Capture the cell that displays the provided text and extract its (X, Y) central coordinate. 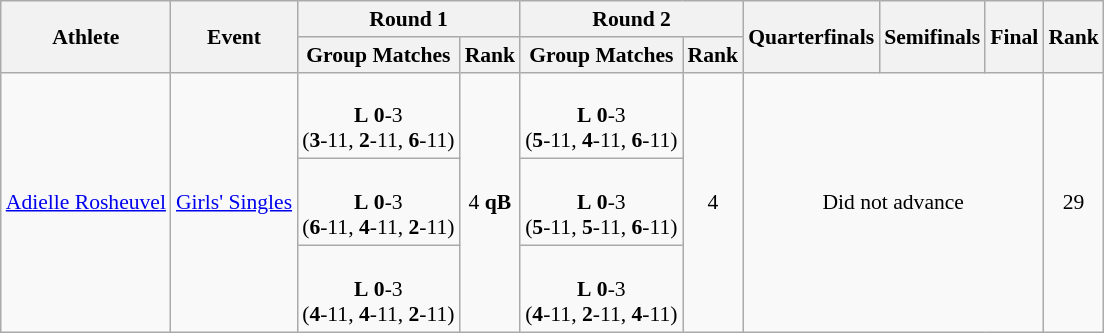
L 0-3 (4-11, 2-11, 4-11) (601, 290)
Athlete (86, 36)
L 0-3 (5-11, 4-11, 6-11) (601, 116)
Did not advance (893, 202)
Quarterfinals (811, 36)
Round 2 (632, 19)
4 qB (490, 202)
L 0-3 (4-11, 4-11, 2-11) (378, 290)
Event (234, 36)
Adielle Rosheuvel (86, 202)
L 0-3 (3-11, 2-11, 6-11) (378, 116)
L 0-3 (6-11, 4-11, 2-11) (378, 202)
29 (1074, 202)
Semifinals (932, 36)
L 0-3 (5-11, 5-11, 6-11) (601, 202)
Final (1014, 36)
Girls' Singles (234, 202)
Round 1 (408, 19)
4 (714, 202)
